Pinpoint the cell where the given text exists, returning its [X, Y] midpoint coordinate. 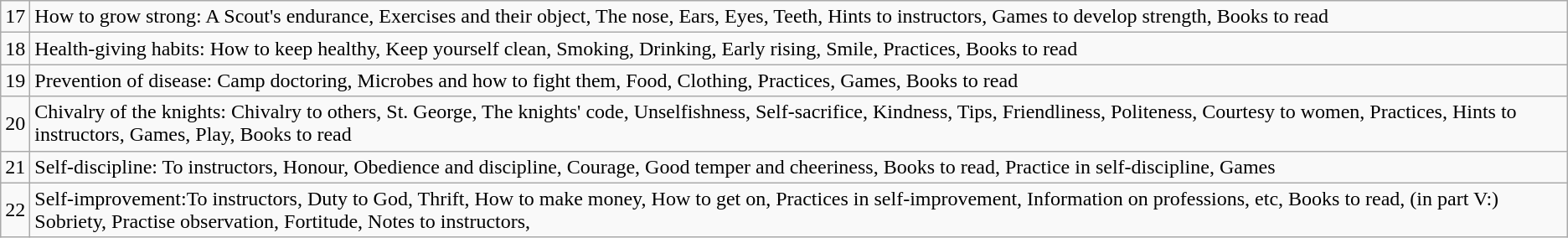
17 [15, 17]
Prevention of disease: Camp doctoring, Microbes and how to fight them, Food, Clothing, Practices, Games, Books to read [799, 80]
21 [15, 167]
18 [15, 49]
22 [15, 210]
20 [15, 124]
19 [15, 80]
Health-giving habits: How to keep healthy, Keep yourself clean, Smoking, Drinking, Early rising, Smile, Practices, Books to read [799, 49]
